Extract the [X, Y] coordinate from the center of the cell holding the provided text.  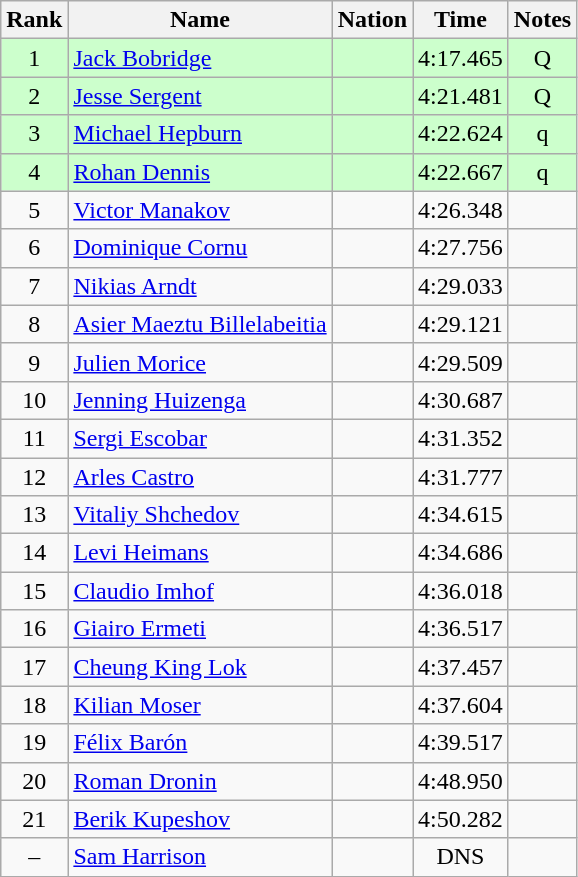
2 [34, 96]
4:31.352 [461, 438]
Giairo Ermeti [200, 629]
4:21.481 [461, 96]
7 [34, 286]
4:26.348 [461, 210]
9 [34, 362]
4 [34, 172]
4:27.756 [461, 248]
10 [34, 400]
Roman Dronin [200, 781]
4:29.509 [461, 362]
Julien Morice [200, 362]
Félix Barón [200, 743]
Time [461, 20]
4:50.282 [461, 819]
Berik Kupeshov [200, 819]
Jack Bobridge [200, 58]
15 [34, 591]
Vitaliy Shchedov [200, 515]
4:29.121 [461, 324]
Victor Manakov [200, 210]
Jesse Sergent [200, 96]
16 [34, 629]
Rank [34, 20]
4:29.033 [461, 286]
19 [34, 743]
18 [34, 705]
20 [34, 781]
14 [34, 553]
Claudio Imhof [200, 591]
Levi Heimans [200, 553]
4:30.687 [461, 400]
4:17.465 [461, 58]
4:31.777 [461, 477]
13 [34, 515]
Nikias Arndt [200, 286]
4:48.950 [461, 781]
4:37.457 [461, 667]
4:39.517 [461, 743]
Nation [372, 20]
Notes [542, 20]
4:34.615 [461, 515]
DNS [461, 857]
4:34.686 [461, 553]
Asier Maeztu Billelabeitia [200, 324]
4:36.517 [461, 629]
Sam Harrison [200, 857]
4:36.018 [461, 591]
Michael Hepburn [200, 134]
Kilian Moser [200, 705]
Sergi Escobar [200, 438]
3 [34, 134]
Arles Castro [200, 477]
8 [34, 324]
1 [34, 58]
4:22.624 [461, 134]
Jenning Huizenga [200, 400]
Rohan Dennis [200, 172]
– [34, 857]
Name [200, 20]
4:37.604 [461, 705]
12 [34, 477]
21 [34, 819]
Cheung King Lok [200, 667]
11 [34, 438]
4:22.667 [461, 172]
17 [34, 667]
5 [34, 210]
Dominique Cornu [200, 248]
6 [34, 248]
